Provide the [x, y] coordinate of the cell's center where the given text is located.  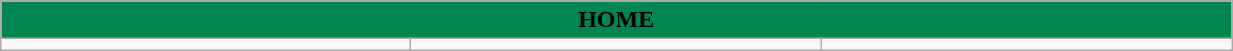
HOME [616, 20]
